Determine the (x, y) coordinate at the center of the cell enclosing the given text.  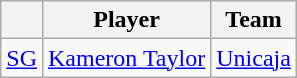
Player (126, 20)
Kameron Taylor (126, 58)
Team (254, 20)
SG (22, 58)
Unicaja (254, 58)
